Return the (x, y) coordinate for the center point of the cell that contains the specified text.  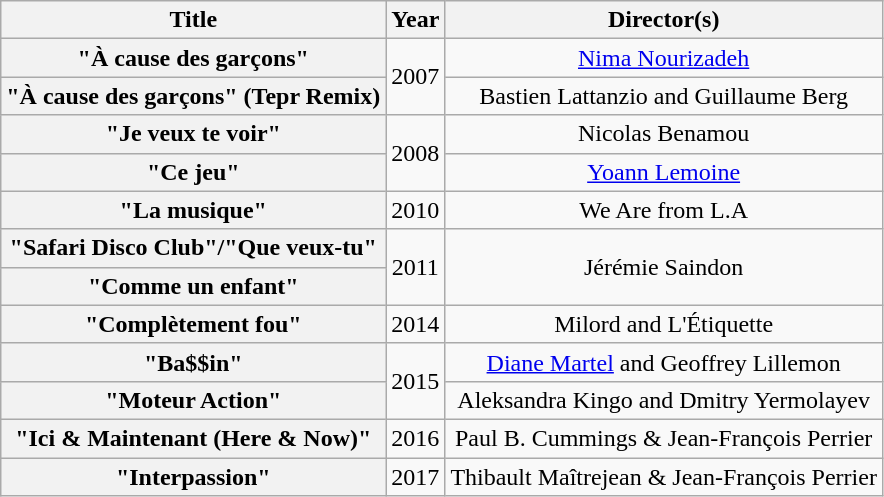
"Ba$$in" (194, 362)
2007 (416, 77)
Diane Martel and Geoffrey Lillemon (664, 362)
Jérémie Saindon (664, 267)
2014 (416, 324)
2011 (416, 267)
Paul B. Cummings & Jean-François Perrier (664, 438)
2015 (416, 381)
"Ce jeu" (194, 172)
"À cause des garçons" (194, 58)
"Complètement fou" (194, 324)
Bastien Lattanzio and Guillaume Berg (664, 96)
Thibault Maîtrejean & Jean-François Perrier (664, 477)
"Interpassion" (194, 477)
Year (416, 20)
"Moteur Action" (194, 400)
2017 (416, 477)
We Are from L.A (664, 210)
"Safari Disco Club"/"Que veux-tu" (194, 248)
2008 (416, 153)
Aleksandra Kingo and Dmitry Yermolayev (664, 400)
Nima Nourizadeh (664, 58)
"Je veux te voir" (194, 134)
Yoann Lemoine (664, 172)
"Comme un enfant" (194, 286)
Title (194, 20)
"Ici & Maintenant (Here & Now)" (194, 438)
Nicolas Benamou (664, 134)
2010 (416, 210)
Director(s) (664, 20)
Milord and L'Étiquette (664, 324)
"À cause des garçons" (Tepr Remix) (194, 96)
2016 (416, 438)
"La musique" (194, 210)
